For the text-containing cell, return its midpoint in [x, y] coordinate format. 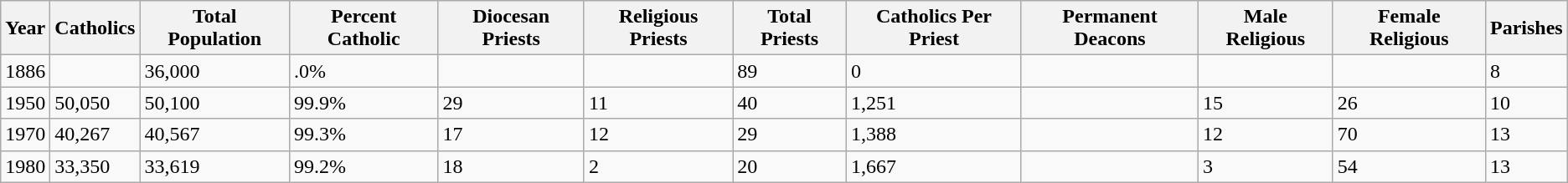
0 [933, 71]
99.9% [364, 103]
.0% [364, 71]
1950 [25, 103]
Permanent Deacons [1109, 28]
36,000 [214, 71]
1980 [25, 166]
Year [25, 28]
20 [790, 166]
Percent Catholic [364, 28]
40 [790, 103]
70 [1409, 135]
2 [658, 166]
99.3% [364, 135]
1,667 [933, 166]
Parishes [1526, 28]
Female Religious [1409, 28]
3 [1265, 166]
40,267 [95, 135]
15 [1265, 103]
Total Population [214, 28]
89 [790, 71]
50,100 [214, 103]
Catholics Per Priest [933, 28]
33,619 [214, 166]
99.2% [364, 166]
8 [1526, 71]
54 [1409, 166]
10 [1526, 103]
Diocesan Priests [511, 28]
1,388 [933, 135]
18 [511, 166]
40,567 [214, 135]
1970 [25, 135]
50,050 [95, 103]
Total Priests [790, 28]
26 [1409, 103]
33,350 [95, 166]
Religious Priests [658, 28]
17 [511, 135]
11 [658, 103]
1,251 [933, 103]
1886 [25, 71]
Male Religious [1265, 28]
Catholics [95, 28]
